Capture the cell that displays the provided text and extract its [x, y] central coordinate. 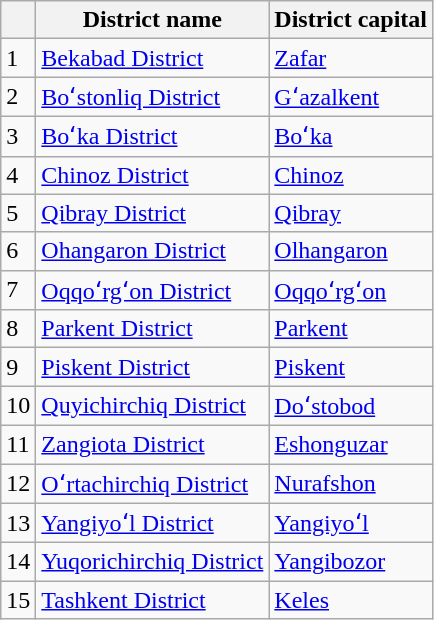
Oqqoʻrgʻon District [152, 290]
Ohangaron District [152, 251]
Boʻka [351, 136]
Olhangaron [351, 251]
10 [18, 406]
Zangiota District [152, 444]
7 [18, 290]
Eshonguzar [351, 444]
Oqqoʻrgʻon [351, 290]
1 [18, 58]
Boʻstonliq District [152, 97]
Yuqorichirchiq District [152, 562]
6 [18, 251]
13 [18, 523]
Boʻka District [152, 136]
Qibray [351, 213]
Oʻrtachirchiq District [152, 484]
Parkent [351, 329]
Nurafshon [351, 484]
11 [18, 444]
Doʻstobod [351, 406]
Piskent [351, 367]
Qibray District [152, 213]
Yangibozor [351, 562]
Piskent District [152, 367]
Yangiyoʻl District [152, 523]
Gʻazalkent [351, 97]
Chinoz [351, 175]
5 [18, 213]
9 [18, 367]
Tashkent District [152, 600]
District name [152, 20]
Bekabad District [152, 58]
Quyichirchiq District [152, 406]
12 [18, 484]
Keles [351, 600]
15 [18, 600]
8 [18, 329]
14 [18, 562]
District capital [351, 20]
2 [18, 97]
Parkent District [152, 329]
3 [18, 136]
Chinoz District [152, 175]
4 [18, 175]
Zafar [351, 58]
Yangiyoʻl [351, 523]
